Identify which cell holds the provided text, then report its (x, y) central coordinate. 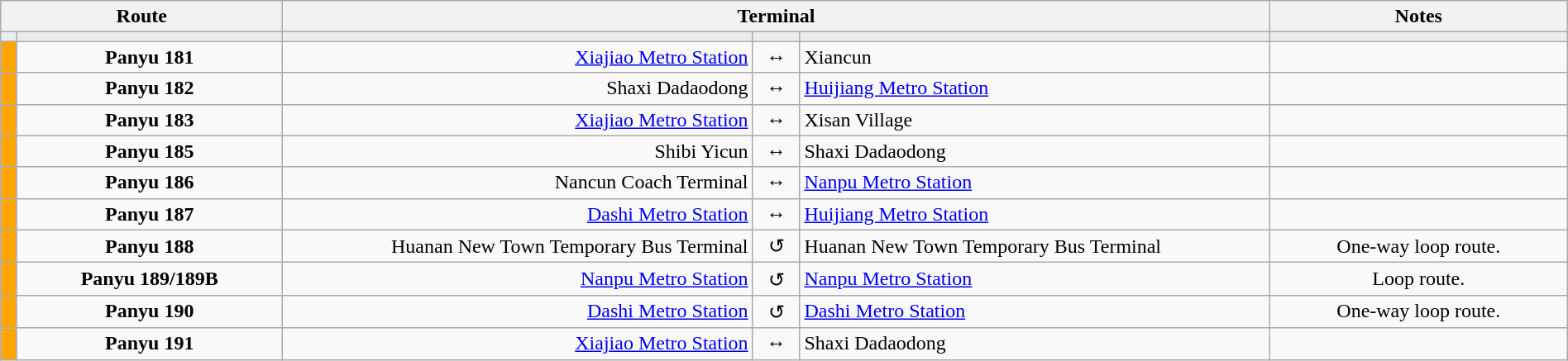
Terminal (777, 17)
Route (142, 17)
Shibi Yicun (518, 151)
Panyu 185 (150, 151)
Xiancun (1035, 57)
Nancun Coach Terminal (518, 183)
Panyu 189/189B (150, 279)
Notes (1418, 17)
Panyu 181 (150, 57)
Panyu 183 (150, 120)
Loop route. (1418, 279)
Panyu 191 (150, 344)
Panyu 186 (150, 183)
Panyu 182 (150, 88)
Panyu 190 (150, 311)
Xisan Village (1035, 120)
Panyu 188 (150, 246)
Panyu 187 (150, 214)
